Capture the cell that displays the provided text and extract its [x, y] central coordinate. 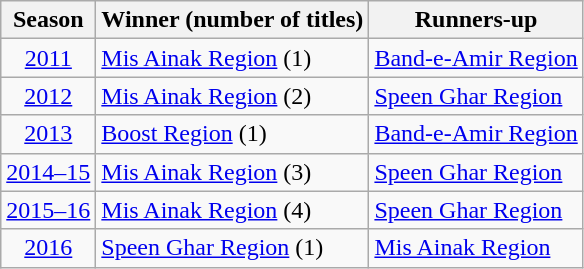
Mis Ainak Region (1) [232, 58]
2012 [48, 96]
2015–16 [48, 210]
2016 [48, 248]
2013 [48, 134]
Mis Ainak Region (3) [232, 172]
Season [48, 20]
Mis Ainak Region (4) [232, 210]
Speen Ghar Region (1) [232, 248]
Mis Ainak Region (2) [232, 96]
2011 [48, 58]
Winner (number of titles) [232, 20]
Mis Ainak Region [476, 248]
Boost Region (1) [232, 134]
2014–15 [48, 172]
Runners-up [476, 20]
